Extract the [X, Y] coordinate from the center of the cell holding the provided text.  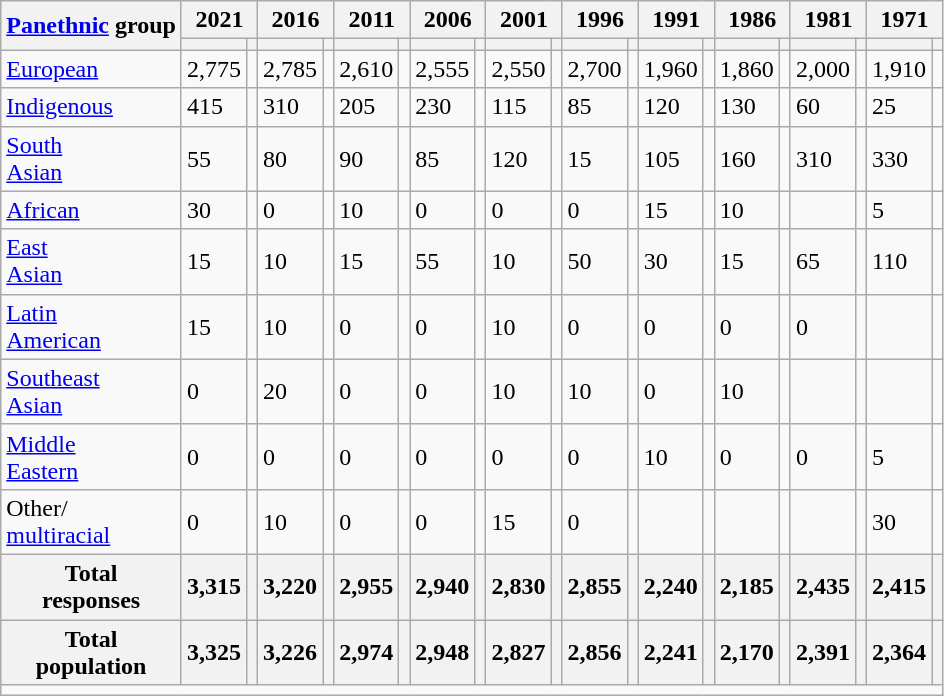
2011 [372, 20]
2,974 [366, 652]
Totalresponses [92, 586]
25 [900, 107]
SouthAsian [92, 158]
SoutheastAsian [92, 392]
2,855 [594, 586]
2,364 [900, 652]
1,860 [746, 69]
2,700 [594, 69]
2,948 [442, 652]
105 [670, 158]
2,856 [594, 652]
115 [518, 107]
1,960 [670, 69]
Indigenous [92, 107]
160 [746, 158]
EastAsian [92, 262]
50 [594, 262]
205 [366, 107]
2016 [296, 20]
2021 [219, 20]
230 [442, 107]
2,435 [822, 586]
2,830 [518, 586]
80 [290, 158]
2,940 [442, 586]
20 [290, 392]
Totalpopulation [92, 652]
2,000 [822, 69]
2,555 [442, 69]
130 [746, 107]
2006 [448, 20]
1986 [752, 20]
2001 [524, 20]
2,775 [214, 69]
2,241 [670, 652]
110 [900, 262]
3,315 [214, 586]
415 [214, 107]
1,910 [900, 69]
3,325 [214, 652]
African [92, 210]
1971 [905, 20]
1981 [828, 20]
3,220 [290, 586]
2,827 [518, 652]
Panethnic group [92, 26]
LatinAmerican [92, 326]
65 [822, 262]
2,550 [518, 69]
2,610 [366, 69]
2,240 [670, 586]
60 [822, 107]
2,785 [290, 69]
European [92, 69]
1996 [600, 20]
3,226 [290, 652]
2,185 [746, 586]
2,415 [900, 586]
MiddleEastern [92, 456]
330 [900, 158]
1991 [676, 20]
Other/multiracial [92, 522]
2,955 [366, 586]
2,170 [746, 652]
90 [366, 158]
2,391 [822, 652]
